Capture the cell that displays the provided text and extract its (X, Y) central coordinate. 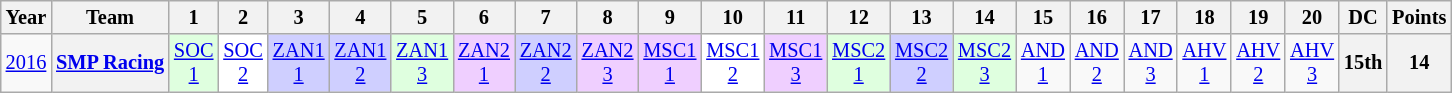
6 (484, 17)
MSC21 (858, 63)
3 (299, 17)
11 (796, 17)
DC (1363, 17)
9 (670, 17)
19 (1258, 17)
SMP Racing (110, 63)
AND2 (1097, 63)
20 (1312, 17)
16 (1097, 17)
17 (1151, 17)
18 (1204, 17)
15 (1043, 17)
MSC23 (984, 63)
SOC1 (194, 63)
13 (922, 17)
MSC13 (796, 63)
MSC12 (732, 63)
10 (732, 17)
ZAN23 (608, 63)
AHV3 (1312, 63)
Team (110, 17)
5 (422, 17)
Year (26, 17)
12 (858, 17)
2 (242, 17)
1 (194, 17)
2016 (26, 63)
MSC22 (922, 63)
ZAN11 (299, 63)
ZAN13 (422, 63)
AHV2 (1258, 63)
4 (360, 17)
ZAN21 (484, 63)
15th (1363, 63)
ZAN12 (360, 63)
AHV1 (1204, 63)
7 (546, 17)
ZAN22 (546, 63)
Points (1419, 17)
MSC11 (670, 63)
SOC2 (242, 63)
AND1 (1043, 63)
AND3 (1151, 63)
8 (608, 17)
